Determine the [x, y] coordinate at the center of the cell enclosing the given text.  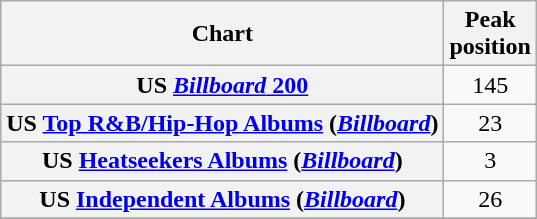
US Heatseekers Albums (Billboard) [222, 161]
3 [490, 161]
US Top R&B/Hip-Hop Albums (Billboard) [222, 123]
Peakposition [490, 34]
26 [490, 199]
Chart [222, 34]
US Billboard 200 [222, 85]
145 [490, 85]
US Independent Albums (Billboard) [222, 199]
23 [490, 123]
